Return (x, y) of the center of cell containing provided text 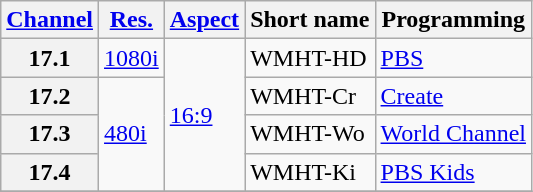
16:9 (204, 115)
PBS (453, 58)
WMHT-Cr (310, 96)
WMHT-Wo (310, 134)
17.1 (50, 58)
World Channel (453, 134)
WMHT-Ki (310, 172)
17.2 (50, 96)
Short name (310, 20)
Aspect (204, 20)
WMHT-HD (310, 58)
1080i (132, 58)
Create (453, 96)
PBS Kids (453, 172)
Channel (50, 20)
17.3 (50, 134)
Res. (132, 20)
480i (132, 134)
17.4 (50, 172)
Programming (453, 20)
